Detect which cell encompasses the target text, then output its [x, y] center coordinate. 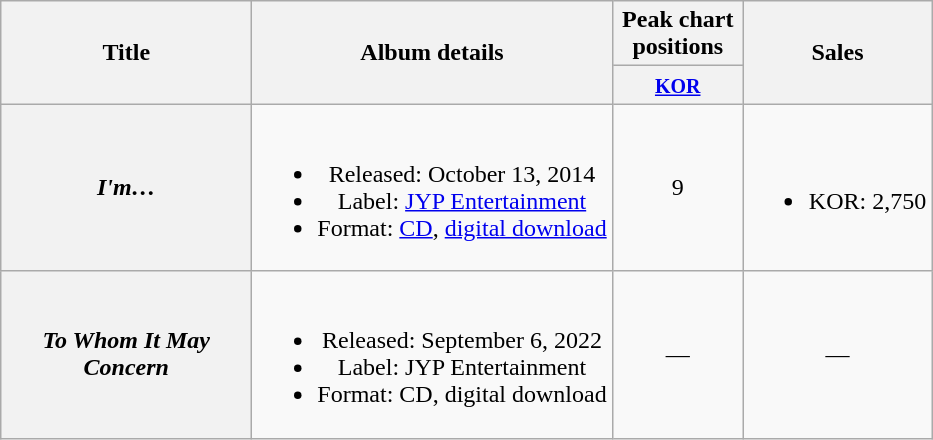
Released: September 6, 2022Label: JYP EntertainmentFormat: CD, digital download [432, 354]
Title [126, 52]
Album details [432, 52]
Peak chart positions [678, 34]
Released: October 13, 2014Label: JYP EntertainmentFormat: CD, digital download [432, 188]
I'm… [126, 188]
KOR: 2,750 [837, 188]
9 [678, 188]
Sales [837, 52]
KOR [678, 85]
To Whom It May Concern [126, 354]
